Detect which cell encompasses the target text, then output its (X, Y) center coordinate. 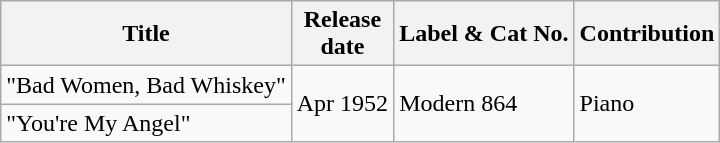
Modern 864 (484, 104)
Contribution (647, 34)
Releasedate (342, 34)
Title (146, 34)
Label & Cat No. (484, 34)
"You're My Angel" (146, 123)
Piano (647, 104)
Apr 1952 (342, 104)
"Bad Women, Bad Whiskey" (146, 85)
